For the text-containing cell, return its midpoint in [x, y] coordinate format. 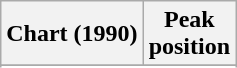
Chart (1990) [72, 34]
Peak position [189, 34]
